Scan for the cell matching the given text and deliver its (X, Y) coordinate at center. 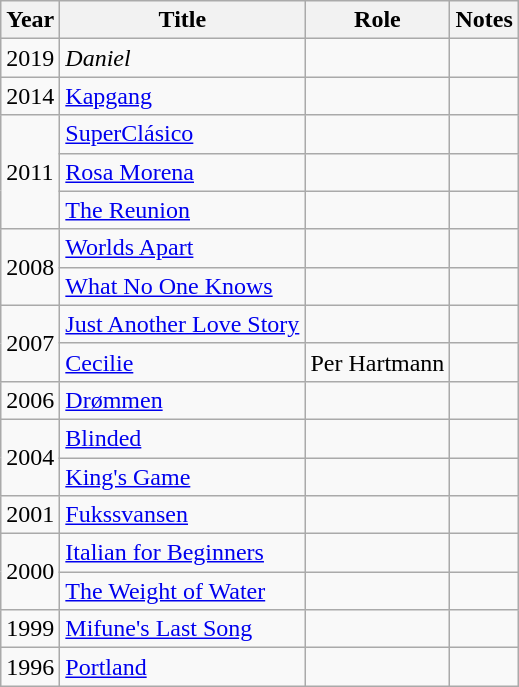
2008 (30, 267)
Just Another Love Story (182, 324)
Notes (484, 20)
Drømmen (182, 400)
2011 (30, 172)
2019 (30, 58)
Daniel (182, 58)
2004 (30, 457)
2000 (30, 572)
2007 (30, 343)
Italian for Beginners (182, 553)
2006 (30, 400)
Per Hartmann (378, 362)
1999 (30, 629)
Kapgang (182, 96)
Mifune's Last Song (182, 629)
Role (378, 20)
1996 (30, 667)
The Reunion (182, 210)
Cecilie (182, 362)
The Weight of Water (182, 591)
2001 (30, 515)
SuperClásico (182, 134)
What No One Knows (182, 286)
Rosa Morena (182, 172)
Year (30, 20)
Title (182, 20)
2014 (30, 96)
Portland (182, 667)
Worlds Apart (182, 248)
King's Game (182, 477)
Fukssvansen (182, 515)
Blinded (182, 438)
